Detect which cell encompasses the target text, then output its (x, y) center coordinate. 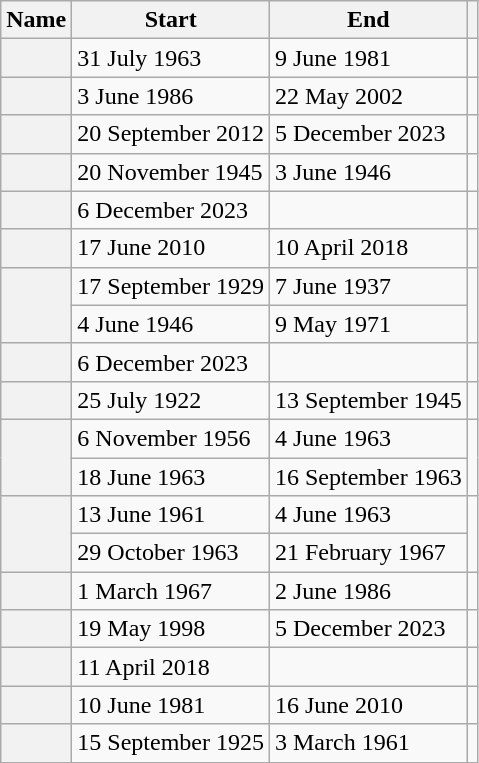
4 June 1946 (171, 324)
End (368, 20)
15 September 1925 (171, 743)
16 September 1963 (368, 477)
16 June 2010 (368, 705)
21 February 1967 (368, 553)
7 June 1937 (368, 286)
31 July 1963 (171, 58)
20 November 1945 (171, 172)
17 September 1929 (171, 286)
2 June 1986 (368, 591)
10 April 2018 (368, 248)
25 July 1922 (171, 400)
13 September 1945 (368, 400)
6 November 1956 (171, 438)
3 March 1961 (368, 743)
9 May 1971 (368, 324)
22 May 2002 (368, 96)
3 June 1946 (368, 172)
10 June 1981 (171, 705)
29 October 1963 (171, 553)
1 March 1967 (171, 591)
Name (36, 20)
19 May 1998 (171, 629)
3 June 1986 (171, 96)
13 June 1961 (171, 515)
17 June 2010 (171, 248)
11 April 2018 (171, 667)
9 June 1981 (368, 58)
20 September 2012 (171, 134)
Start (171, 20)
18 June 1963 (171, 477)
